Capture the cell that displays the provided text and extract its [X, Y] central coordinate. 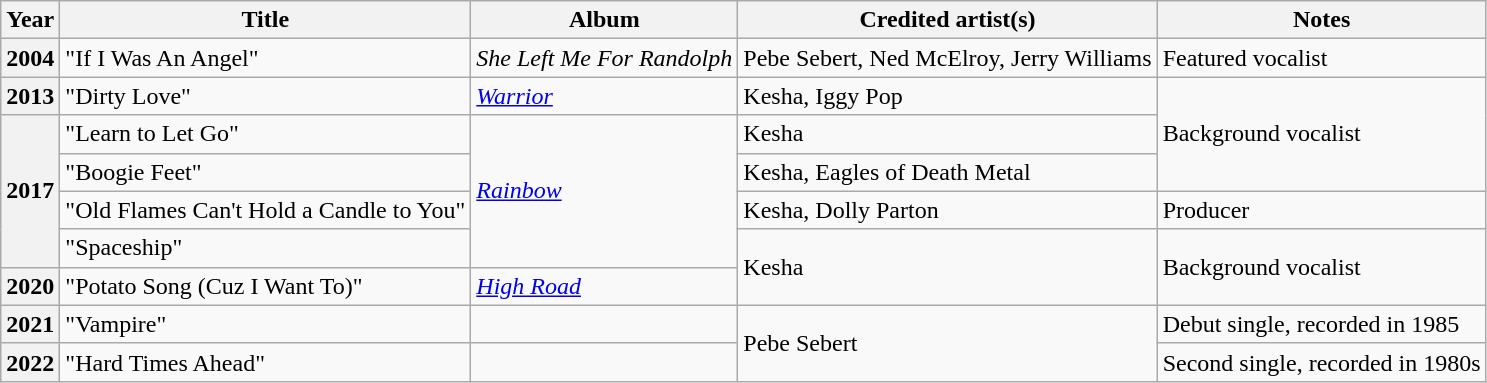
Warrior [604, 96]
Kesha, Eagles of Death Metal [948, 172]
Rainbow [604, 191]
"Boogie Feet" [266, 172]
"Vampire" [266, 324]
Credited artist(s) [948, 20]
2021 [30, 324]
Notes [1322, 20]
"Hard Times Ahead" [266, 362]
2004 [30, 58]
Debut single, recorded in 1985 [1322, 324]
2022 [30, 362]
Kesha, Iggy Pop [948, 96]
"Dirty Love" [266, 96]
Pebe Sebert, Ned McElroy, Jerry Williams [948, 58]
2020 [30, 286]
2013 [30, 96]
Featured vocalist [1322, 58]
"If I Was An Angel" [266, 58]
High Road [604, 286]
2017 [30, 191]
Pebe Sebert [948, 343]
She Left Me For Randolph [604, 58]
"Learn to Let Go" [266, 134]
"Spaceship" [266, 248]
Second single, recorded in 1980s [1322, 362]
Year [30, 20]
Album [604, 20]
Producer [1322, 210]
"Old Flames Can't Hold a Candle to You" [266, 210]
"Potato Song (Cuz I Want To)" [266, 286]
Kesha, Dolly Parton [948, 210]
Title [266, 20]
